Detect which cell encompasses the target text, then output its (X, Y) center coordinate. 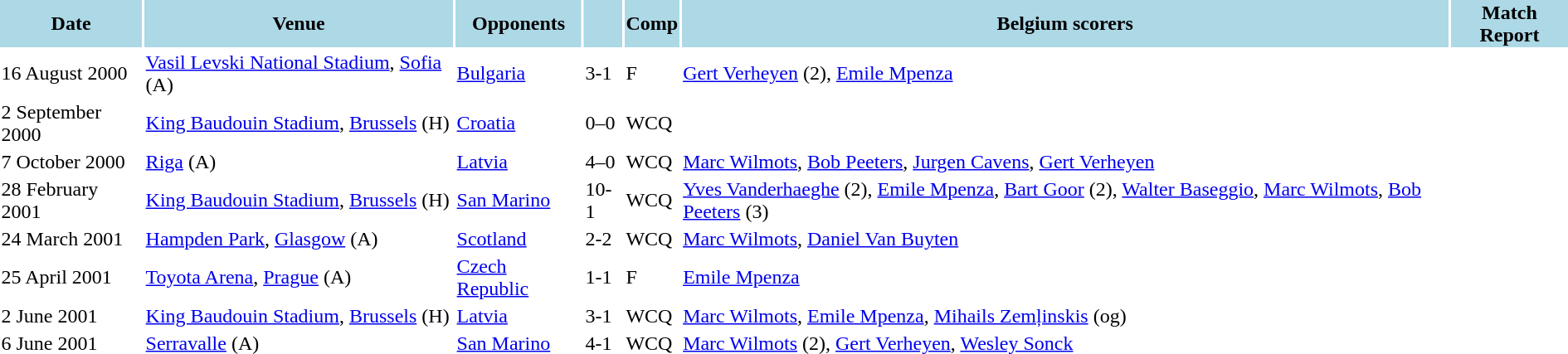
Marc Wilmots, Daniel Van Buyten (1065, 239)
Croatia (519, 123)
4–0 (603, 162)
2-2 (603, 239)
Yves Vanderhaeghe (2), Emile Mpenza, Bart Goor (2), Walter Baseggio, Marc Wilmots, Bob Peeters (3) (1065, 201)
2 September 2000 (71, 123)
Opponents (519, 23)
Bulgaria (519, 73)
Venue (299, 23)
2 June 2001 (71, 316)
Emile Mpenza (1065, 277)
Date (71, 23)
24 March 2001 (71, 239)
Comp (652, 23)
Marc Wilmots, Bob Peeters, Jurgen Cavens, Gert Verheyen (1065, 162)
Match Report (1510, 23)
25 April 2001 (71, 277)
Marc Wilmots, Emile Mpenza, Mihails Zemļinskis (og) (1065, 316)
Hampden Park, Glasgow (A) (299, 239)
Vasil Levski National Stadium, Sofia (A) (299, 73)
7 October 2000 (71, 162)
Belgium scorers (1065, 23)
16 August 2000 (71, 73)
Gert Verheyen (2), Emile Mpenza (1065, 73)
San Marino (519, 201)
1-1 (603, 277)
Toyota Arena, Prague (A) (299, 277)
Czech Republic (519, 277)
Riga (A) (299, 162)
Scotland (519, 239)
10-1 (603, 201)
0–0 (603, 123)
28 February 2001 (71, 201)
